Return [X, Y] of the center of cell containing provided text 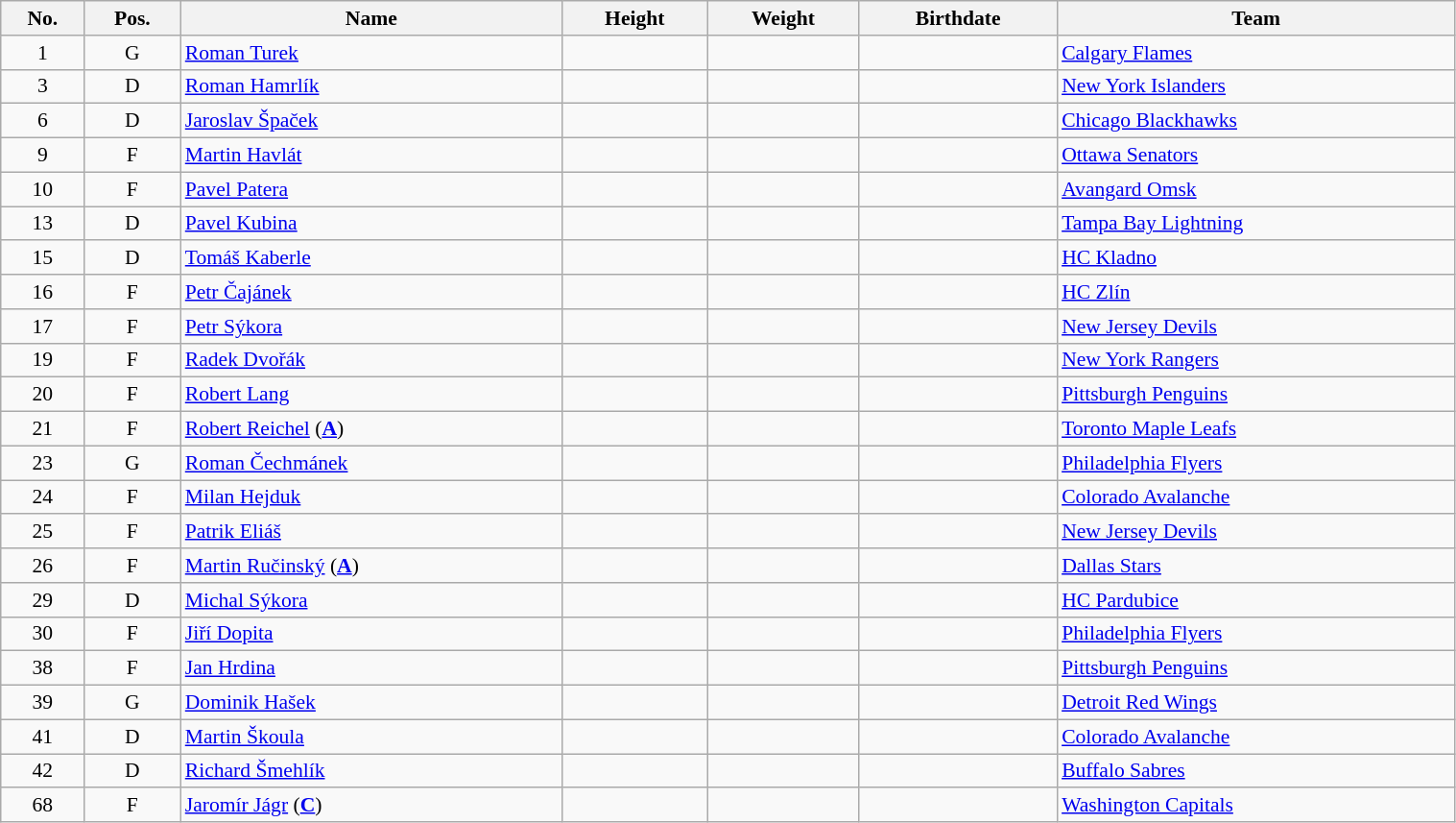
HC Pardubice [1255, 600]
68 [42, 806]
Tampa Bay Lightning [1255, 224]
HC Zlín [1255, 292]
26 [42, 566]
25 [42, 532]
Weight [783, 18]
Buffalo Sabres [1255, 771]
17 [42, 327]
Milan Hejduk [371, 497]
Robert Reichel (A) [371, 429]
15 [42, 258]
Team [1255, 18]
29 [42, 600]
Pos. [132, 18]
30 [42, 634]
Ottawa Senators [1255, 156]
Jan Hrdina [371, 668]
38 [42, 668]
Dominik Hašek [371, 703]
Petr Čajánek [371, 292]
23 [42, 463]
13 [42, 224]
1 [42, 53]
39 [42, 703]
9 [42, 156]
Tomáš Kaberle [371, 258]
Patrik Eliáš [371, 532]
Toronto Maple Leafs [1255, 429]
Avangard Omsk [1255, 189]
Detroit Red Wings [1255, 703]
No. [42, 18]
Dallas Stars [1255, 566]
Washington Capitals [1255, 806]
20 [42, 395]
41 [42, 737]
Name [371, 18]
Petr Sýkora [371, 327]
Radek Dvořák [371, 360]
Chicago Blackhawks [1255, 121]
Martin Havlát [371, 156]
Pavel Kubina [371, 224]
Richard Šmehlík [371, 771]
3 [42, 86]
Martin Škoula [371, 737]
Roman Turek [371, 53]
16 [42, 292]
Robert Lang [371, 395]
21 [42, 429]
42 [42, 771]
6 [42, 121]
Calgary Flames [1255, 53]
Jiří Dopita [371, 634]
10 [42, 189]
HC Kladno [1255, 258]
Jaromír Jágr (C) [371, 806]
New York Islanders [1255, 86]
24 [42, 497]
Roman Hamrlík [371, 86]
Martin Ručinský (A) [371, 566]
Roman Čechmánek [371, 463]
New York Rangers [1255, 360]
Michal Sýkora [371, 600]
Height [635, 18]
Birthdate [958, 18]
19 [42, 360]
Pavel Patera [371, 189]
Jaroslav Špaček [371, 121]
